Return (x, y) of the center of cell containing provided text 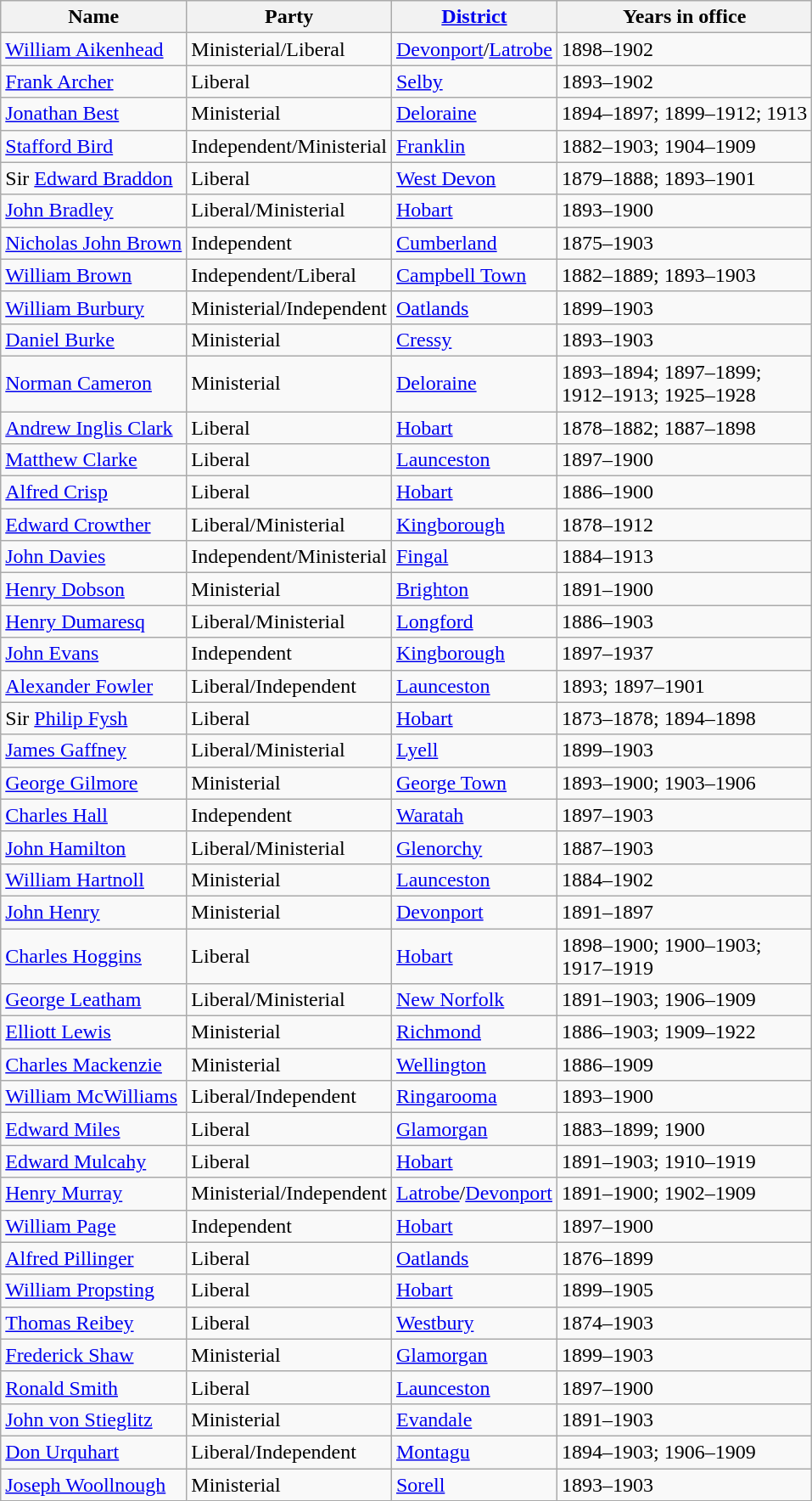
Name (93, 17)
1887–1903 (684, 847)
John Bradley (93, 211)
Longford (473, 621)
1893; 1897–1901 (684, 686)
1884–1902 (684, 880)
Cumberland (473, 243)
District (473, 17)
1873–1878; 1894–1898 (684, 718)
Charles Hall (93, 815)
John von Stieglitz (93, 1419)
Frederick Shaw (93, 1355)
1891–1903; 1910–1919 (684, 1161)
William McWilliams (93, 1097)
Thomas Reibey (93, 1323)
Fingal (473, 557)
Jonathan Best (93, 114)
Henry Murray (93, 1194)
1882–1903; 1904–1909 (684, 146)
1898–1900; 1900–1903;1917–1919 (684, 956)
Ronald Smith (93, 1387)
George Town (473, 783)
Lyell (473, 750)
Alfred Crisp (93, 492)
Sorell (473, 1485)
George Leatham (93, 1000)
Waratah (473, 815)
Sir Philip Fysh (93, 718)
Joseph Woollnough (93, 1485)
1876–1899 (684, 1258)
1891–1897 (684, 912)
Edward Miles (93, 1129)
1893–1900; 1903–1906 (684, 783)
1894–1903; 1906–1909 (684, 1452)
William Burbury (93, 307)
Latrobe/Devonport (473, 1194)
1897–1903 (684, 815)
1893–1894; 1897–1899;1912–1913; 1925–1928 (684, 384)
West Devon (473, 178)
Norman Cameron (93, 384)
William Page (93, 1226)
1878–1882; 1887–1898 (684, 427)
George Gilmore (93, 783)
William Brown (93, 275)
Brighton (473, 589)
1883–1899; 1900 (684, 1129)
Andrew Inglis Clark (93, 427)
Ringarooma (473, 1097)
Campbell Town (473, 275)
Charles Hoggins (93, 956)
Charles Mackenzie (93, 1065)
James Gaffney (93, 750)
Henry Dumaresq (93, 621)
William Hartnoll (93, 880)
Richmond (473, 1032)
1894–1897; 1899–1912; 1913 (684, 114)
John Hamilton (93, 847)
1891–1900 (684, 589)
1898–1902 (684, 49)
Henry Dobson (93, 589)
William Propsting (93, 1290)
1884–1913 (684, 557)
Selby (473, 82)
Evandale (473, 1419)
1874–1903 (684, 1323)
Frank Archer (93, 82)
1891–1903 (684, 1419)
John Henry (93, 912)
Don Urquhart (93, 1452)
Devonport/Latrobe (473, 49)
New Norfolk (473, 1000)
Westbury (473, 1323)
Sir Edward Braddon (93, 178)
1878–1912 (684, 525)
1886–1903; 1909–1922 (684, 1032)
John Davies (93, 557)
Stafford Bird (93, 146)
Party (289, 17)
William Aikenhead (93, 49)
Alfred Pillinger (93, 1258)
Cressy (473, 340)
Daniel Burke (93, 340)
1891–1903; 1906–1909 (684, 1000)
Nicholas John Brown (93, 243)
John Evans (93, 654)
Glenorchy (473, 847)
Devonport (473, 912)
1875–1903 (684, 243)
Matthew Clarke (93, 460)
Independent/Liberal (289, 275)
Franklin (473, 146)
1879–1888; 1893–1901 (684, 178)
1886–1903 (684, 621)
Years in office (684, 17)
1886–1900 (684, 492)
Edward Crowther (93, 525)
1899–1905 (684, 1290)
1893–1902 (684, 82)
1886–1909 (684, 1065)
Ministerial/Liberal (289, 49)
Alexander Fowler (93, 686)
Wellington (473, 1065)
1891–1900; 1902–1909 (684, 1194)
Montagu (473, 1452)
Edward Mulcahy (93, 1161)
1882–1889; 1893–1903 (684, 275)
Elliott Lewis (93, 1032)
1897–1937 (684, 654)
